Return the (X, Y) coordinate for the center point of the cell that contains the specified text.  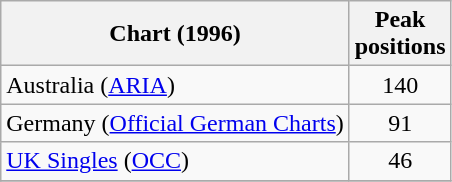
Germany (Official German Charts) (175, 123)
Australia (ARIA) (175, 85)
91 (400, 123)
Chart (1996) (175, 34)
Peakpositions (400, 34)
UK Singles (OCC) (175, 161)
46 (400, 161)
140 (400, 85)
